Extract the (x, y) coordinate from the center of the cell holding the provided text.  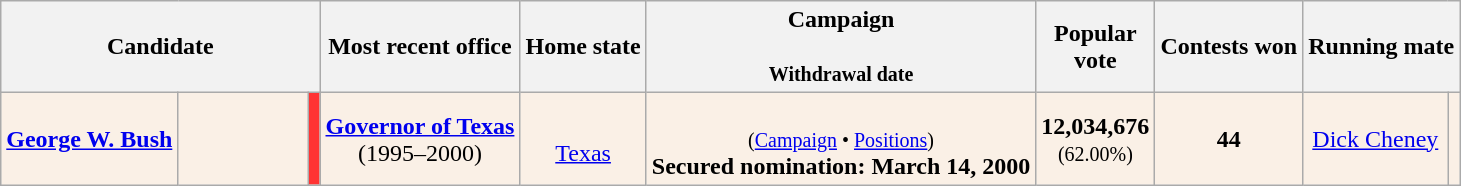
Running mate (1382, 47)
Popularvote (1096, 47)
Dick Cheney (1376, 139)
Candidate (160, 47)
Most recent office (420, 47)
(Campaign • Positions)Secured nomination: March 14, 2000 (841, 139)
44 (1229, 139)
12,034,676(62.00%) (1096, 139)
George W. Bush (90, 139)
CampaignWithdrawal date (841, 47)
Texas (583, 139)
Contests won (1229, 47)
Home state (583, 47)
Governor of Texas(1995–2000) (420, 139)
